Pinpoint the cell where the given text exists, returning its (X, Y) midpoint coordinate. 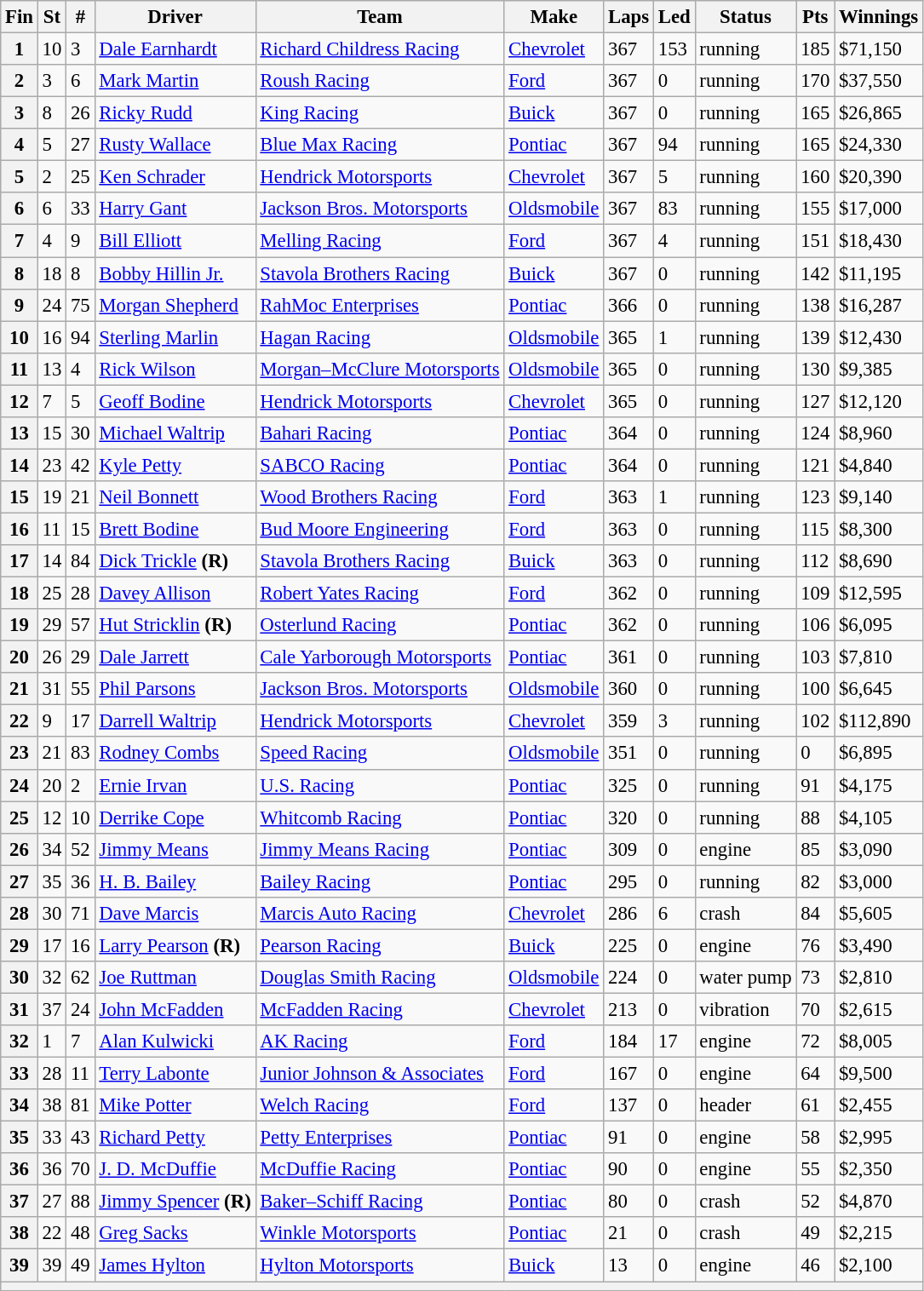
McFadden Racing (380, 1009)
Mike Potter (175, 1105)
vibration (746, 1009)
Driver (175, 17)
58 (816, 1138)
Robert Yates Racing (380, 594)
351 (628, 754)
Brett Bodine (175, 529)
$5,605 (879, 914)
225 (628, 945)
81 (80, 1105)
$26,865 (879, 113)
82 (816, 881)
$71,150 (879, 49)
SABCO Racing (380, 465)
water pump (746, 978)
$2,615 (879, 1009)
43 (80, 1138)
361 (628, 657)
$9,140 (879, 497)
$2,350 (879, 1169)
325 (628, 785)
Speed Racing (380, 754)
Winnings (879, 17)
Make (554, 17)
Morgan–McClure Motorsports (380, 369)
$112,890 (879, 721)
153 (674, 49)
123 (816, 497)
King Racing (380, 113)
H. B. Bailey (175, 881)
Dale Jarrett (175, 657)
170 (816, 81)
Cale Yarborough Motorsports (380, 657)
$9,500 (879, 1074)
224 (628, 978)
$16,287 (879, 305)
57 (80, 625)
75 (80, 305)
Dave Marcis (175, 914)
Baker–Schiff Racing (380, 1202)
71 (80, 914)
103 (816, 657)
42 (80, 465)
Bud Moore Engineering (380, 529)
Led (674, 17)
121 (816, 465)
$4,870 (879, 1202)
$3,490 (879, 945)
Jimmy Means Racing (380, 849)
Hylton Motorsports (380, 1265)
Fin (20, 17)
286 (628, 914)
Dick Trickle (R) (175, 561)
James Hylton (175, 1265)
Phil Parsons (175, 689)
137 (628, 1105)
Davey Allison (175, 594)
85 (816, 849)
48 (80, 1234)
$12,120 (879, 401)
Douglas Smith Racing (380, 978)
Hagan Racing (380, 337)
Marcis Auto Racing (380, 914)
J. D. McDuffie (175, 1169)
106 (816, 625)
$20,390 (879, 177)
Geoff Bodine (175, 401)
McDuffie Racing (380, 1169)
Bahari Racing (380, 433)
U.S. Racing (380, 785)
366 (628, 305)
$3,000 (879, 881)
80 (628, 1202)
142 (816, 273)
AK Racing (380, 1041)
RahMoc Enterprises (380, 305)
46 (816, 1265)
Richard Petty (175, 1138)
Bill Elliott (175, 241)
Welch Racing (380, 1105)
155 (816, 209)
295 (628, 881)
Junior Johnson & Associates (380, 1074)
$11,195 (879, 273)
Pts (816, 17)
Pearson Racing (380, 945)
$17,000 (879, 209)
130 (816, 369)
184 (628, 1041)
$2,100 (879, 1265)
$2,455 (879, 1105)
185 (816, 49)
$3,090 (879, 849)
Status (746, 17)
$12,595 (879, 594)
127 (816, 401)
Larry Pearson (R) (175, 945)
Ernie Irvan (175, 785)
360 (628, 689)
Alan Kulwicki (175, 1041)
$6,095 (879, 625)
Dale Earnhardt (175, 49)
$8,960 (879, 433)
61 (816, 1105)
320 (628, 818)
Rick Wilson (175, 369)
John McFadden (175, 1009)
$2,995 (879, 1138)
Rodney Combs (175, 754)
102 (816, 721)
$24,330 (879, 145)
Ricky Rudd (175, 113)
Whitcomb Racing (380, 818)
$9,385 (879, 369)
213 (628, 1009)
$12,430 (879, 337)
$8,005 (879, 1041)
$8,690 (879, 561)
Sterling Marlin (175, 337)
$6,895 (879, 754)
Jimmy Means (175, 849)
Kyle Petty (175, 465)
138 (816, 305)
73 (816, 978)
Harry Gant (175, 209)
Team (380, 17)
Morgan Shepherd (175, 305)
Terry Labonte (175, 1074)
Bobby Hillin Jr. (175, 273)
$4,105 (879, 818)
$2,810 (879, 978)
Richard Childress Racing (380, 49)
Rusty Wallace (175, 145)
160 (816, 177)
64 (816, 1074)
Mark Martin (175, 81)
Greg Sacks (175, 1234)
Melling Racing (380, 241)
Derrike Cope (175, 818)
124 (816, 433)
$4,840 (879, 465)
139 (816, 337)
$2,215 (879, 1234)
309 (628, 849)
62 (80, 978)
Michael Waltrip (175, 433)
109 (816, 594)
90 (628, 1169)
Osterlund Racing (380, 625)
Bailey Racing (380, 881)
100 (816, 689)
Neil Bonnett (175, 497)
Wood Brothers Racing (380, 497)
$8,300 (879, 529)
359 (628, 721)
$6,645 (879, 689)
$18,430 (879, 241)
header (746, 1105)
Winkle Motorsports (380, 1234)
St (51, 17)
$4,175 (879, 785)
Hut Stricklin (R) (175, 625)
Petty Enterprises (380, 1138)
Blue Max Racing (380, 145)
$37,550 (879, 81)
Darrell Waltrip (175, 721)
$7,810 (879, 657)
167 (628, 1074)
151 (816, 241)
Jimmy Spencer (R) (175, 1202)
Roush Racing (380, 81)
Ken Schrader (175, 177)
76 (816, 945)
Joe Ruttman (175, 978)
112 (816, 561)
Laps (628, 17)
# (80, 17)
72 (816, 1041)
115 (816, 529)
